Extract the [x, y] coordinate from the center of the cell holding the provided text.  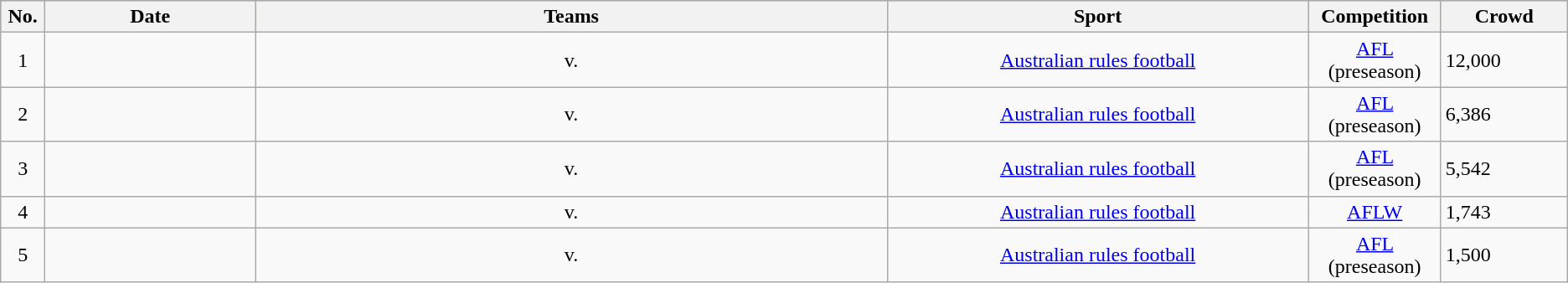
1 [23, 60]
Sport [1097, 17]
AFLW [1375, 212]
2 [23, 114]
No. [23, 17]
1,743 [1504, 212]
5,542 [1504, 169]
6,386 [1504, 114]
12,000 [1504, 60]
4 [23, 212]
Date [151, 17]
Competition [1375, 17]
3 [23, 169]
1,500 [1504, 255]
Crowd [1504, 17]
5 [23, 255]
Teams [571, 17]
